Provide the [x, y] coordinate of the cell's center where the given text is located.  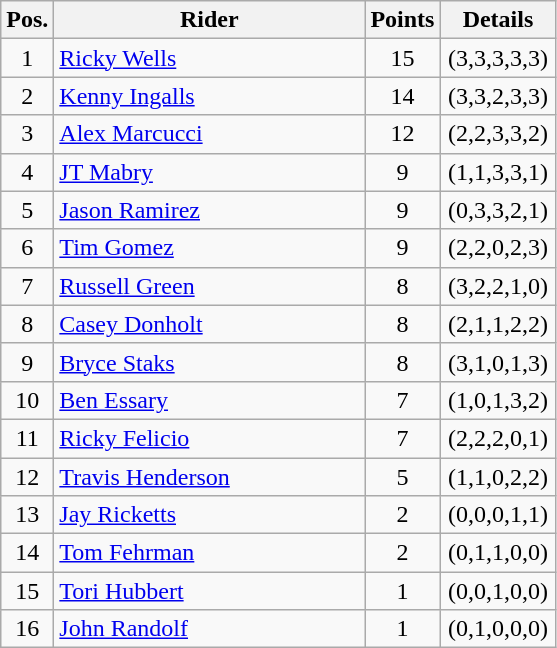
Tim Gomez [210, 248]
3 [28, 134]
(2,2,2,0,1) [498, 438]
Pos. [28, 20]
Tori Hubbert [210, 591]
Alex Marcucci [210, 134]
Ricky Wells [210, 58]
Points [402, 20]
Jason Ramirez [210, 210]
Jay Ricketts [210, 515]
(2,2,0,2,3) [498, 248]
Casey Donholt [210, 324]
(1,0,1,3,2) [498, 400]
13 [28, 515]
(0,0,0,1,1) [498, 515]
John Randolf [210, 629]
(1,1,0,2,2) [498, 477]
(3,2,2,1,0) [498, 286]
6 [28, 248]
11 [28, 438]
4 [28, 172]
(1,1,3,3,1) [498, 172]
Ben Essary [210, 400]
Kenny Ingalls [210, 96]
(3,3,3,3,3) [498, 58]
Tom Fehrman [210, 553]
(3,3,2,3,3) [498, 96]
(0,1,1,0,0) [498, 553]
16 [28, 629]
(2,1,1,2,2) [498, 324]
(0,1,0,0,0) [498, 629]
Rider [210, 20]
(2,2,3,3,2) [498, 134]
(0,3,3,2,1) [498, 210]
Details [498, 20]
(0,0,1,0,0) [498, 591]
Bryce Staks [210, 362]
(3,1,0,1,3) [498, 362]
10 [28, 400]
Russell Green [210, 286]
JT Mabry [210, 172]
Travis Henderson [210, 477]
Ricky Felicio [210, 438]
